Return (X, Y) of the center of cell containing provided text 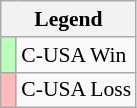
Legend (68, 19)
C-USA Loss (76, 90)
C-USA Win (76, 55)
